Determine the [X, Y] coordinate at the center of the cell enclosing the given text.  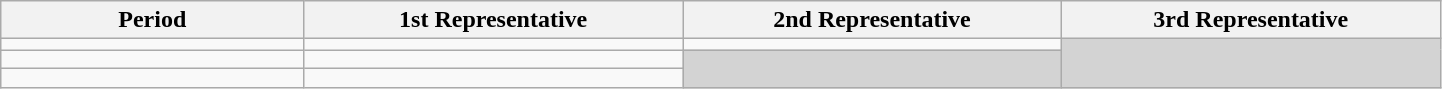
3rd Representative [1250, 20]
1st Representative [494, 20]
2nd Representative [872, 20]
Period [152, 20]
